Pinpoint the cell where the given text exists, returning its (X, Y) midpoint coordinate. 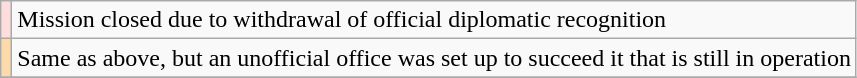
Same as above, but an unofficial office was set up to succeed it that is still in operation (434, 58)
Mission closed due to withdrawal of official diplomatic recognition (434, 20)
